Identify which cell holds the provided text, then report its [x, y] central coordinate. 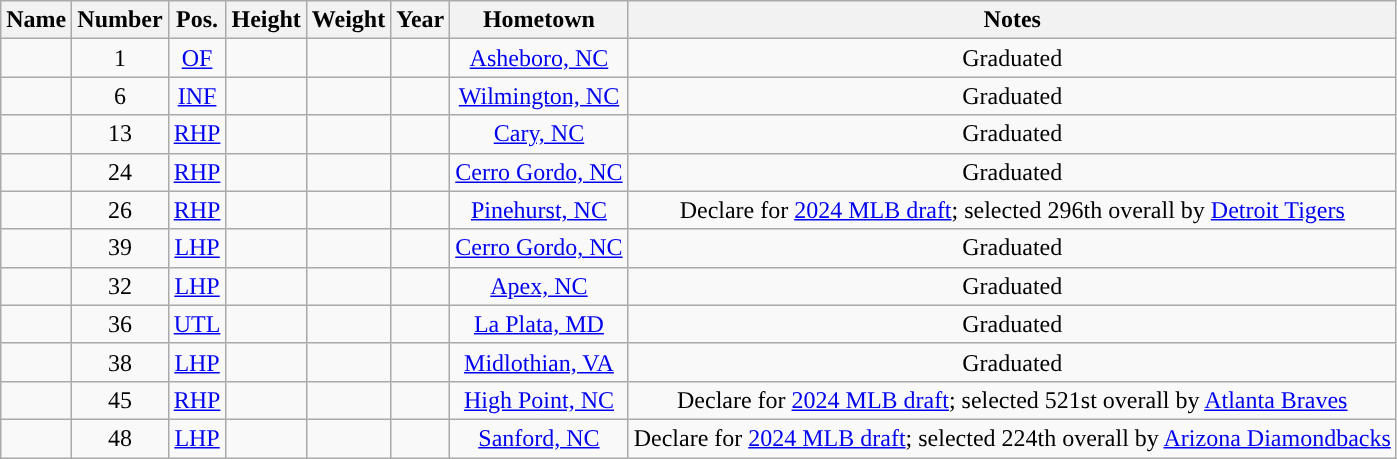
Asheboro, NC [539, 58]
32 [120, 286]
Wilmington, NC [539, 96]
INF [197, 96]
Number [120, 20]
Sanford, NC [539, 438]
1 [120, 58]
Cary, NC [539, 134]
26 [120, 210]
Height [266, 20]
24 [120, 172]
48 [120, 438]
38 [120, 362]
Declare for 2024 MLB draft; selected 224th overall by Arizona Diamondbacks [1012, 438]
Notes [1012, 20]
Hometown [539, 20]
Name [36, 20]
45 [120, 400]
La Plata, MD [539, 324]
Midlothian, VA [539, 362]
UTL [197, 324]
Apex, NC [539, 286]
6 [120, 96]
Declare for 2024 MLB draft; selected 296th overall by Detroit Tigers [1012, 210]
OF [197, 58]
Pinehurst, NC [539, 210]
13 [120, 134]
High Point, NC [539, 400]
Pos. [197, 20]
36 [120, 324]
39 [120, 248]
Declare for 2024 MLB draft; selected 521st overall by Atlanta Braves [1012, 400]
Year [420, 20]
Weight [348, 20]
